Extract the [x, y] coordinate from the center of the cell holding the provided text.  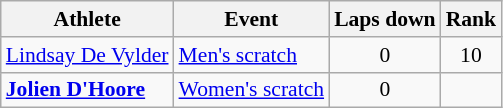
Lindsay De Vylder [88, 55]
Men's scratch [252, 55]
Event [252, 19]
10 [472, 55]
Athlete [88, 19]
Women's scratch [252, 90]
Rank [472, 19]
Laps down [385, 19]
Jolien D'Hoore [88, 90]
